From the cell containing the given text, extract its center point as [X, Y] coordinate. 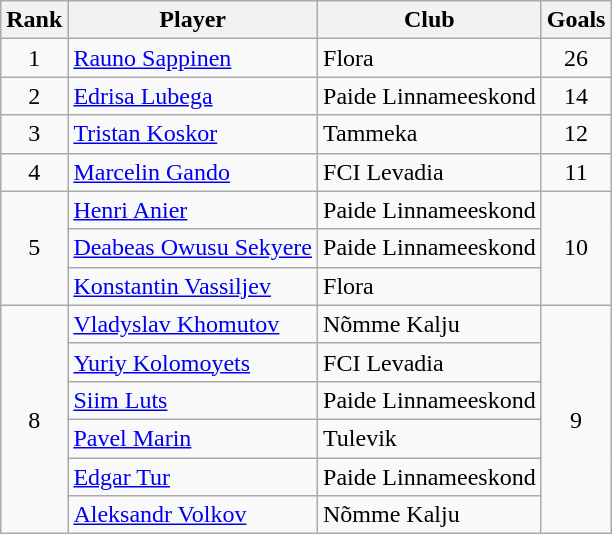
5 [34, 248]
Rank [34, 20]
Aleksandr Volkov [193, 515]
Edrisa Lubega [193, 96]
Konstantin Vassiljev [193, 286]
Siim Luts [193, 400]
2 [34, 96]
26 [576, 58]
4 [34, 172]
Deabeas Owusu Sekyere [193, 248]
Tulevik [430, 438]
8 [34, 419]
9 [576, 419]
Pavel Marin [193, 438]
1 [34, 58]
Yuriy Kolomoyets [193, 362]
14 [576, 96]
Goals [576, 20]
Club [430, 20]
3 [34, 134]
Marcelin Gando [193, 172]
Player [193, 20]
Henri Anier [193, 210]
Vladyslav Khomutov [193, 324]
Edgar Tur [193, 477]
10 [576, 248]
Tristan Koskor [193, 134]
Tammeka [430, 134]
12 [576, 134]
Rauno Sappinen [193, 58]
11 [576, 172]
